Determine the (x, y) coordinate at the center of the cell enclosing the given text.  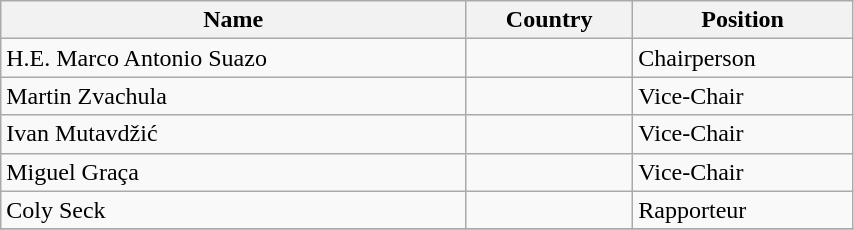
Miguel Graça (234, 172)
Martin Zvachula (234, 96)
Coly Seck (234, 210)
Chairperson (743, 58)
H.E. Marco Antonio Suazo (234, 58)
Position (743, 20)
Ivan Mutavdžić (234, 134)
Country (550, 20)
Rapporteur (743, 210)
Name (234, 20)
